For the text-containing cell, return its midpoint in [x, y] coordinate format. 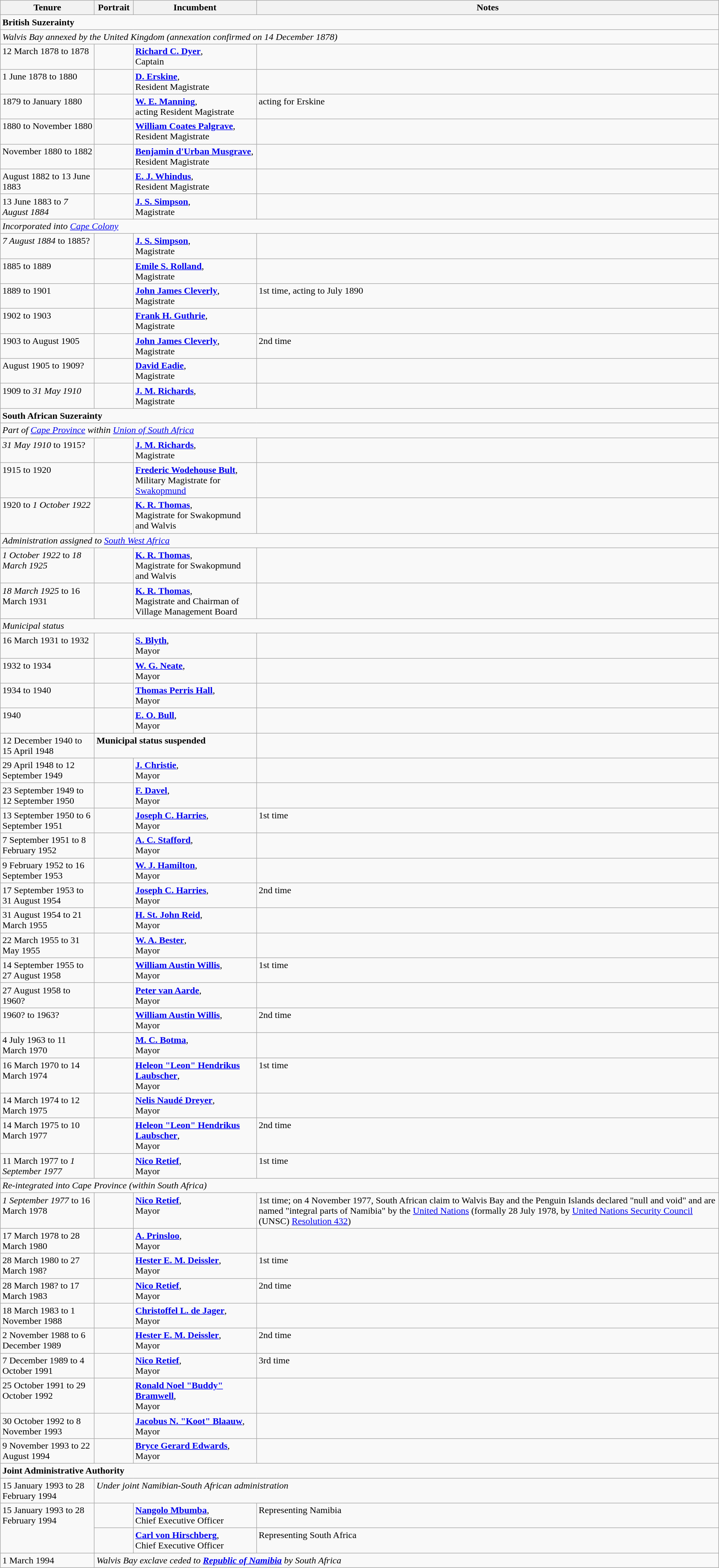
12 March 1878 to 1878 [48, 57]
3rd time [488, 1366]
4 July 1963 to 11 March 1970 [48, 1045]
Administration assigned to South West Africa [359, 540]
22 March 1955 to 31 May 1955 [48, 945]
F. Davel, Mayor [195, 795]
1879 to January 1880 [48, 107]
Nangolo Mbumba, Chief Executive Officer [195, 1515]
Walvis Bay annexed by the United Kingdom (annexation confirmed on 14 December 1878) [359, 37]
August 1905 to 1909? [48, 371]
9 November 1993 to 22 August 1994 [48, 1451]
1934 to 1940 [48, 696]
Incumbent [195, 8]
25 October 1991 to 29 October 1992 [48, 1396]
W. A. Bester, Mayor [195, 945]
H. St. John Reid, Mayor [195, 920]
14 March 1974 to 12 March 1975 [48, 1105]
Nelis Naudé Dreyer, Mayor [195, 1105]
14 September 1955 to 27 August 1958 [48, 970]
30 October 1992 to 8 November 1993 [48, 1426]
1903 to August 1905 [48, 346]
A. Prinsloo, Mayor [195, 1241]
Thomas Perris Hall, Mayor [195, 696]
13 June 1883 to 7 August 1884 [48, 207]
1915 to 1920 [48, 480]
1st time, acting to July 1890 [488, 296]
Municipal status suspended [176, 745]
17 September 1953 to 31 August 1954 [48, 895]
18 March 1983 to 1 November 1988 [48, 1316]
W. E. Manning, acting Resident Magistrate [195, 107]
British Suzerainty [359, 22]
Richard C. Dyer, Captain [195, 57]
13 September 1950 to 6 September 1951 [48, 821]
Carl von Hirschberg, Chief Executive Officer [195, 1541]
1 June 1878 to 1880 [48, 81]
November 1880 to 1882 [48, 157]
7 December 1989 to 4 October 1991 [48, 1366]
Under joint Namibian-South African administration [406, 1490]
A. C. Stafford, Mayor [195, 845]
M. C. Botma, Mayor [195, 1045]
D. Erskine, Resident Magistrate [195, 81]
23 September 1949 to 12 September 1950 [48, 795]
1960? to 1963? [48, 1020]
31 May 1910 to 1915? [48, 450]
Portrait [114, 8]
Notes [488, 8]
Part of Cape Province within Union of South Africa [359, 430]
1909 to 31 May 1910 [48, 396]
27 August 1958 to 1960? [48, 995]
S. Blyth, Mayor [195, 646]
South African Suzerainty [359, 416]
12 December 1940 to 15 April 1948 [48, 745]
Benjamin d'Urban Musgrave, Resident Magistrate [195, 157]
1880 to November 1880 [48, 131]
Jacobus N. "Koot" Blaauw, Mayor [195, 1426]
1 October 1922 to 18 March 1925 [48, 565]
Frederic Wodehouse Bult, Military Magistrate for Swakopmund [195, 480]
1902 to 1903 [48, 321]
11 March 1977 to 1 September 1977 [48, 1166]
2 November 1988 to 6 December 1989 [48, 1340]
Representing South Africa [488, 1541]
1889 to 1901 [48, 296]
Municipal status [359, 626]
K. R. Thomas, Magistrate and Chairman of Village Management Board [195, 601]
29 April 1948 to 12 September 1949 [48, 771]
E. J. Whindus, Resident Magistrate [195, 181]
14 March 1975 to 10 March 1977 [48, 1136]
Walvis Bay exclave ceded to Republic of Namibia by South Africa [406, 1560]
9 February 1952 to 16 September 1953 [48, 871]
31 August 1954 to 21 March 1955 [48, 920]
1920 to 1 October 1922 [48, 516]
17 March 1978 to 28 March 1980 [48, 1241]
16 March 1931 to 1932 [48, 646]
Frank H. Guthrie, Magistrate [195, 321]
Re-integrated into Cape Province (within South Africa) [359, 1186]
1885 to 1889 [48, 271]
Ronald Noel "Buddy" Bramwell, Mayor [195, 1396]
Christoffel L. de Jager, Mayor [195, 1316]
Emile S. Rolland, Magistrate [195, 271]
David Eadie, Magistrate [195, 371]
28 March 1980 to 27 March 198? [48, 1266]
Tenure [48, 8]
7 September 1951 to 8 February 1952 [48, 845]
Bryce Gerard Edwards, Mayor [195, 1451]
28 March 198? to 17 March 1983 [48, 1290]
18 March 1925 to 16 March 1931 [48, 601]
William Coates Palgrave, Resident Magistrate [195, 131]
August 1882 to 13 June 1883 [48, 181]
Incorporated into Cape Colony [359, 226]
Peter van Aarde, Mayor [195, 995]
W. J. Hamilton, Mayor [195, 871]
acting for Erskine [488, 107]
J. Christie, Mayor [195, 771]
1 March 1994 [48, 1560]
16 March 1970 to 14 March 1974 [48, 1076]
1 September 1977 to 16 March 1978 [48, 1211]
E. O. Bull, Mayor [195, 721]
1940 [48, 721]
W. G. Neate, Mayor [195, 670]
Representing Namibia [488, 1515]
7 August 1884 to 1885? [48, 246]
1932 to 1934 [48, 670]
Joint Administrative Authority [359, 1471]
